Scan for the cell matching the given text and deliver its [X, Y] coordinate at center. 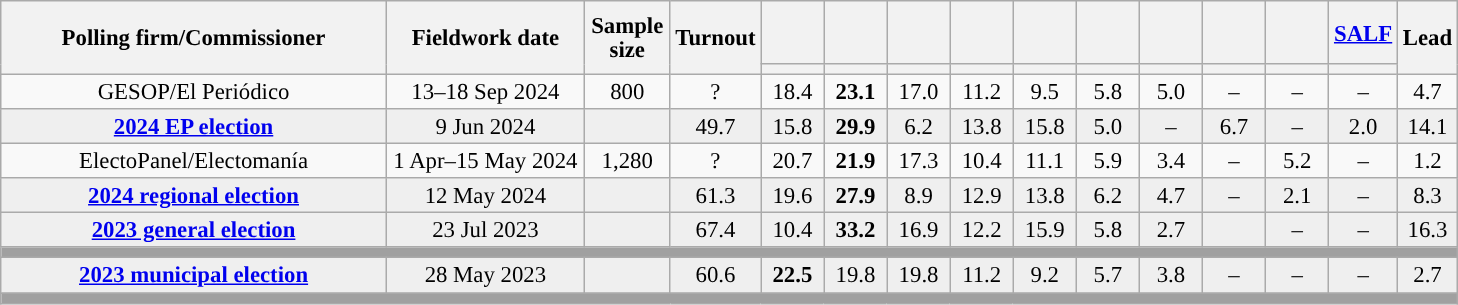
23.1 [856, 92]
800 [627, 92]
9.5 [1044, 92]
GESOP/El Periódico [194, 92]
1.2 [1428, 162]
Polling firm/Commissioner [194, 38]
Sample size [627, 38]
17.3 [918, 162]
17.0 [918, 92]
18.4 [792, 92]
8.9 [918, 196]
29.9 [856, 126]
1,280 [627, 162]
5.7 [1108, 276]
2.0 [1364, 126]
12.2 [982, 230]
2024 regional election [194, 196]
2023 municipal election [194, 276]
49.7 [716, 126]
22.5 [792, 276]
16.3 [1428, 230]
6.7 [1234, 126]
21.9 [856, 162]
Fieldwork date [485, 38]
12 May 2024 [485, 196]
5.9 [1108, 162]
16.9 [918, 230]
61.3 [716, 196]
33.2 [856, 230]
9 Jun 2024 [485, 126]
28 May 2023 [485, 276]
12.9 [982, 196]
19.6 [792, 196]
11.1 [1044, 162]
2023 general election [194, 230]
2024 EP election [194, 126]
27.9 [856, 196]
1 Apr–15 May 2024 [485, 162]
3.8 [1170, 276]
ElectoPanel/Electomanía [194, 162]
14.1 [1428, 126]
Lead [1428, 38]
2.1 [1298, 196]
20.7 [792, 162]
23 Jul 2023 [485, 230]
5.2 [1298, 162]
8.3 [1428, 196]
15.9 [1044, 230]
3.4 [1170, 162]
60.6 [716, 276]
SALF [1364, 32]
13–18 Sep 2024 [485, 92]
67.4 [716, 230]
9.2 [1044, 276]
Turnout [716, 38]
